Return (x, y) of the center of cell containing provided text 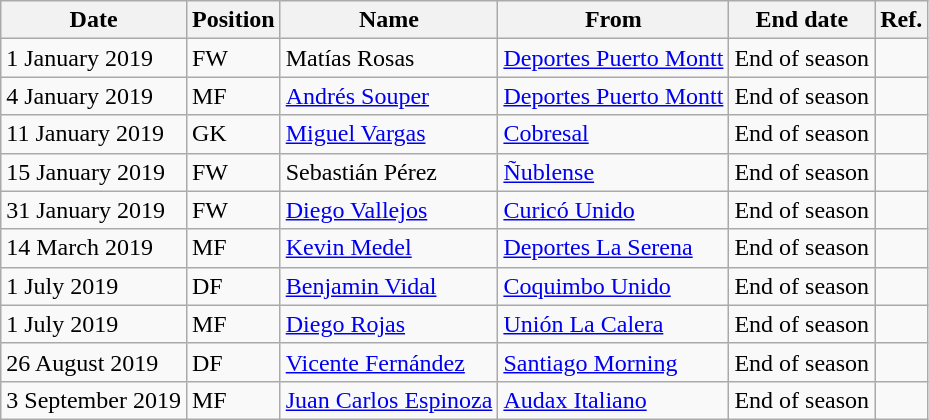
Audax Italiano (614, 400)
4 January 2019 (94, 96)
Santiago Morning (614, 362)
3 September 2019 (94, 400)
Miguel Vargas (389, 134)
Date (94, 20)
Cobresal (614, 134)
Vicente Fernández (389, 362)
Diego Vallejos (389, 210)
Coquimbo Unido (614, 286)
Unión La Calera (614, 324)
Position (233, 20)
31 January 2019 (94, 210)
Juan Carlos Espinoza (389, 400)
GK (233, 134)
14 March 2019 (94, 248)
Ref. (902, 20)
From (614, 20)
Kevin Medel (389, 248)
1 January 2019 (94, 58)
Matías Rosas (389, 58)
Diego Rojas (389, 324)
Deportes La Serena (614, 248)
26 August 2019 (94, 362)
End date (802, 20)
Ñublense (614, 172)
Name (389, 20)
Curicó Unido (614, 210)
Sebastián Pérez (389, 172)
Andrés Souper (389, 96)
11 January 2019 (94, 134)
15 January 2019 (94, 172)
Benjamin Vidal (389, 286)
